Identify which cell holds the provided text, then report its [X, Y] central coordinate. 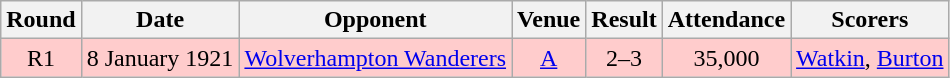
Venue [549, 20]
A [549, 58]
2–3 [624, 58]
Date [160, 20]
Attendance [726, 20]
Opponent [376, 20]
Scorers [870, 20]
35,000 [726, 58]
Wolverhampton Wanderers [376, 58]
Round [41, 20]
R1 [41, 58]
8 January 1921 [160, 58]
Result [624, 20]
Watkin, Burton [870, 58]
